Identify which cell holds the provided text, then report its (x, y) central coordinate. 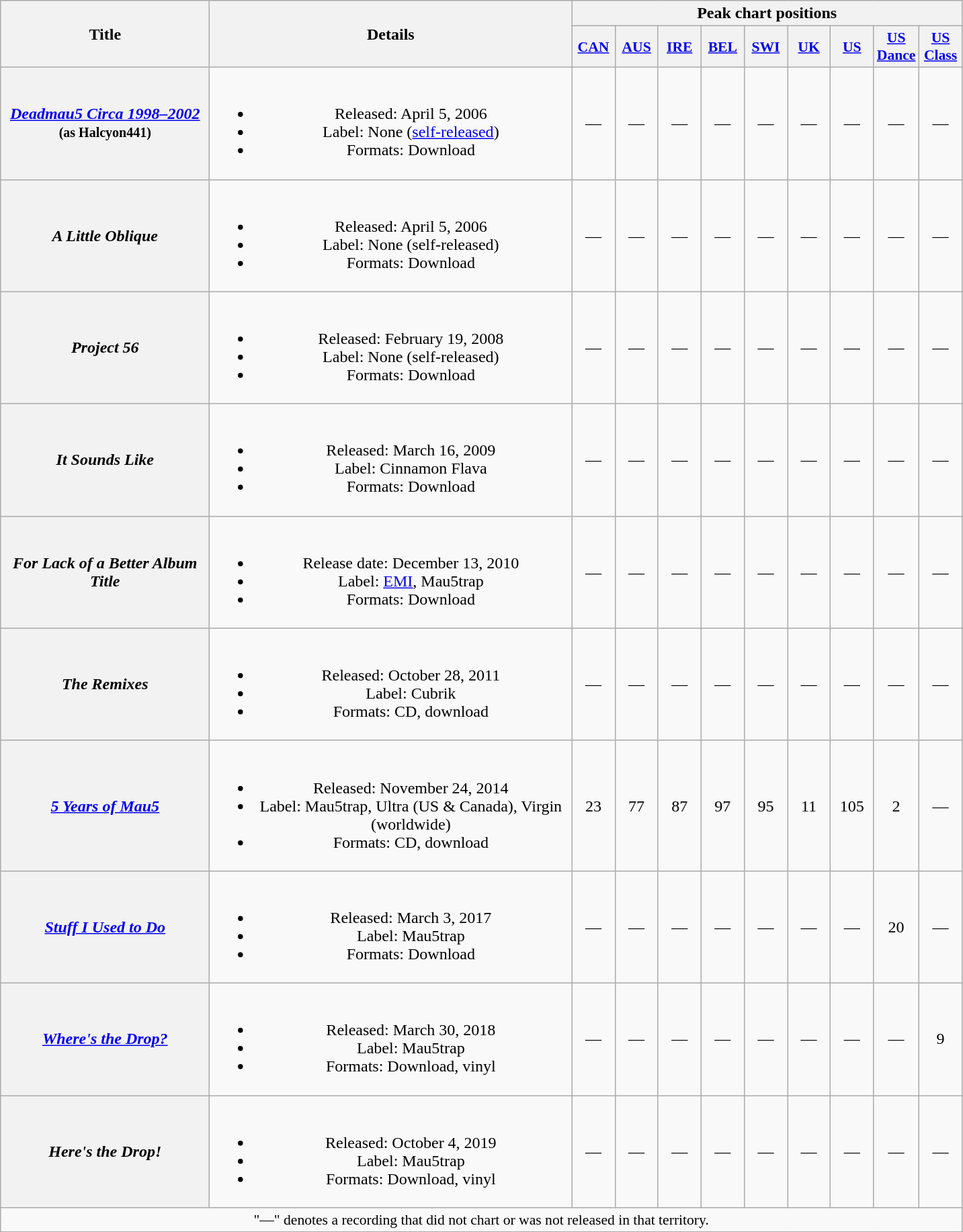
Stuff I Used to Do (105, 927)
97 (722, 805)
Released: February 19, 2008Label: None (self-released)Formats: Download (391, 348)
2 (896, 805)
BEL (722, 47)
UK (809, 47)
IRE (679, 47)
Released: March 30, 2018Label: Mau5trapFormats: Download, vinyl (391, 1039)
Project 56 (105, 348)
USDance (896, 47)
CAN (593, 47)
Release date: December 13, 2010Label: EMI, Mau5trapFormats: Download (391, 572)
Peak chart positions (767, 13)
SWI (765, 47)
87 (679, 805)
11 (809, 805)
Released: October 4, 2019Label: Mau5trapFormats: Download, vinyl (391, 1151)
"—" denotes a recording that did not chart or was not released in that territory. (481, 1220)
US (852, 47)
Released: October 28, 2011Label: CubrikFormats: CD, download (391, 684)
77 (636, 805)
Released: November 24, 2014Label: Mau5trap, Ultra (US & Canada), Virgin (worldwide)Formats: CD, download (391, 805)
105 (852, 805)
Details (391, 34)
Here's the Drop! (105, 1151)
For Lack of a Better Album Title (105, 572)
Released: March 3, 2017Label: Mau5trapFormats: Download (391, 927)
23 (593, 805)
USClass (940, 47)
It Sounds Like (105, 459)
95 (765, 805)
5 Years of Mau5 (105, 805)
9 (940, 1039)
The Remixes (105, 684)
Title (105, 34)
Where's the Drop? (105, 1039)
Released: March 16, 2009Label: Cinnamon FlavaFormats: Download (391, 459)
AUS (636, 47)
20 (896, 927)
A Little Oblique (105, 235)
Deadmau5 Circa 1998–2002(as Halcyon441) (105, 124)
